Search for the cell housing the specified text and yield its [X, Y] center coordinate. 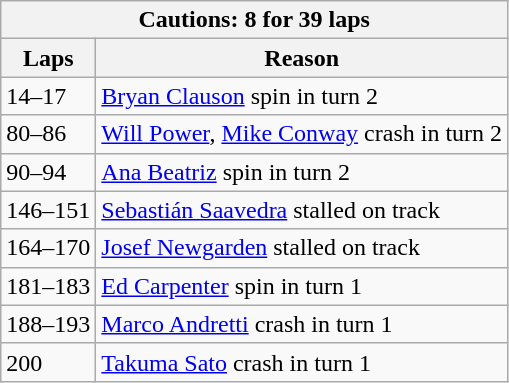
14–17 [48, 96]
Bryan Clauson spin in turn 2 [302, 96]
Ed Carpenter spin in turn 1 [302, 286]
181–183 [48, 286]
80–86 [48, 134]
Will Power, Mike Conway crash in turn 2 [302, 134]
146–151 [48, 210]
Cautions: 8 for 39 laps [254, 20]
90–94 [48, 172]
188–193 [48, 324]
Takuma Sato crash in turn 1 [302, 362]
Sebastián Saavedra stalled on track [302, 210]
Josef Newgarden stalled on track [302, 248]
Ana Beatriz spin in turn 2 [302, 172]
Marco Andretti crash in turn 1 [302, 324]
200 [48, 362]
Laps [48, 58]
Reason [302, 58]
164–170 [48, 248]
